Locate the cell with the specified text and output its [x, y] center coordinate. 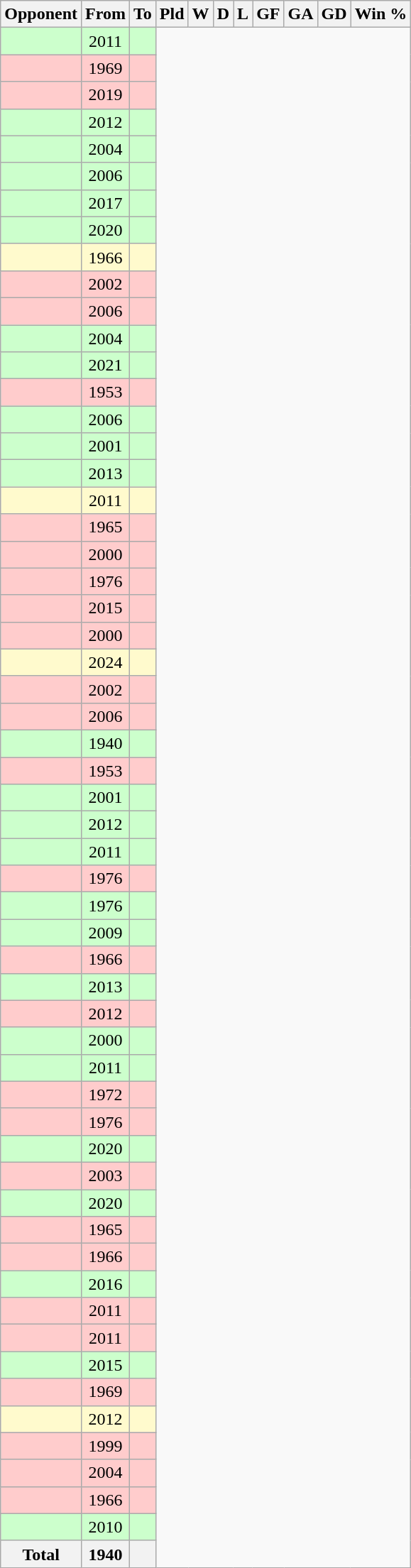
GF [268, 14]
GD [334, 14]
D [223, 14]
Win % [380, 14]
Opponent [41, 14]
2003 [106, 1175]
GA [301, 14]
2019 [106, 95]
From [106, 14]
Total [41, 1554]
1999 [106, 1446]
2017 [106, 203]
2010 [106, 1527]
To [142, 14]
2024 [106, 662]
2021 [106, 366]
1972 [106, 1095]
2009 [106, 933]
2016 [106, 1284]
W [200, 14]
Pld [172, 14]
L [243, 14]
